From the cell containing the given text, extract its center point as (X, Y) coordinate. 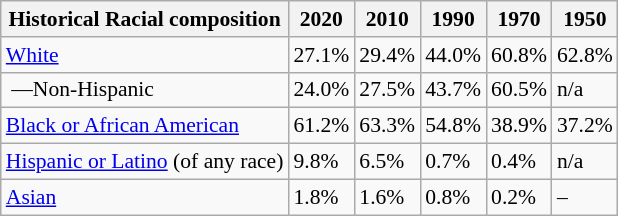
Hispanic or Latino (of any race) (145, 162)
White (145, 55)
—Non-Hispanic (145, 90)
Historical Racial composition (145, 19)
38.9% (519, 126)
6.5% (387, 162)
1950 (585, 19)
44.0% (453, 55)
0.8% (453, 197)
63.3% (387, 126)
2020 (321, 19)
37.2% (585, 126)
60.8% (519, 55)
– (585, 197)
0.7% (453, 162)
27.5% (387, 90)
60.5% (519, 90)
Black or African American (145, 126)
62.8% (585, 55)
1970 (519, 19)
24.0% (321, 90)
0.2% (519, 197)
0.4% (519, 162)
29.4% (387, 55)
61.2% (321, 126)
9.8% (321, 162)
1.8% (321, 197)
27.1% (321, 55)
1990 (453, 19)
43.7% (453, 90)
54.8% (453, 126)
Asian (145, 197)
2010 (387, 19)
1.6% (387, 197)
